Search for the cell housing the specified text and yield its [X, Y] center coordinate. 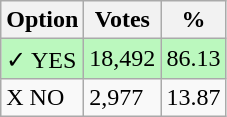
18,492 [122, 59]
✓ YES [42, 59]
2,977 [122, 97]
86.13 [194, 59]
% [194, 20]
Option [42, 20]
13.87 [194, 97]
X NO [42, 97]
Votes [122, 20]
